Provide the [X, Y] coordinate of the cell's center where the given text is located.  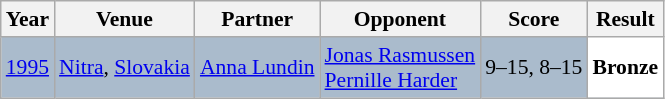
Score [534, 19]
Opponent [400, 19]
1995 [28, 68]
9–15, 8–15 [534, 68]
Partner [258, 19]
Jonas Rasmussen Pernille Harder [400, 68]
Bronze [625, 68]
Result [625, 19]
Year [28, 19]
Venue [124, 19]
Nitra, Slovakia [124, 68]
Anna Lundin [258, 68]
